Search for the cell housing the specified text and yield its [X, Y] center coordinate. 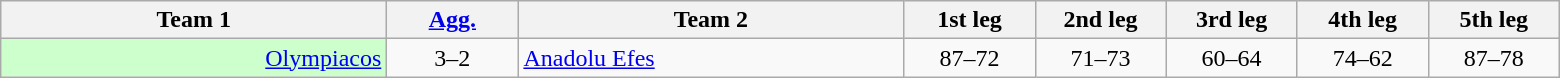
74–62 [1362, 58]
3rd leg [1232, 20]
3–2 [452, 58]
87–72 [970, 58]
Anadolu Efes [711, 58]
71–73 [1100, 58]
Olympiacos [194, 58]
Team 2 [711, 20]
60–64 [1232, 58]
Team 1 [194, 20]
1st leg [970, 20]
5th leg [1494, 20]
4th leg [1362, 20]
Agg. [452, 20]
87–78 [1494, 58]
2nd leg [1100, 20]
